For the text-containing cell, return its midpoint in (x, y) coordinate format. 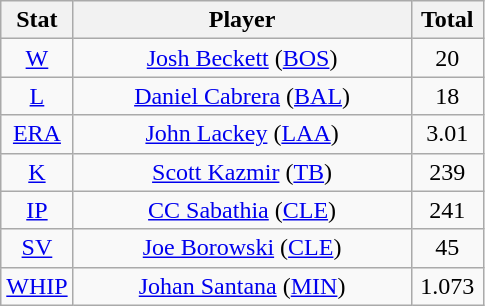
45 (447, 248)
239 (447, 172)
Stat (37, 20)
Scott Kazmir (TB) (242, 172)
241 (447, 210)
IP (37, 210)
W (37, 58)
Daniel Cabrera (BAL) (242, 96)
Total (447, 20)
John Lackey (LAA) (242, 134)
K (37, 172)
Player (242, 20)
18 (447, 96)
Johan Santana (MIN) (242, 286)
Josh Beckett (BOS) (242, 58)
CC Sabathia (CLE) (242, 210)
L (37, 96)
20 (447, 58)
3.01 (447, 134)
SV (37, 248)
WHIP (37, 286)
ERA (37, 134)
Joe Borowski (CLE) (242, 248)
1.073 (447, 286)
